Identify which cell holds the provided text, then report its (X, Y) central coordinate. 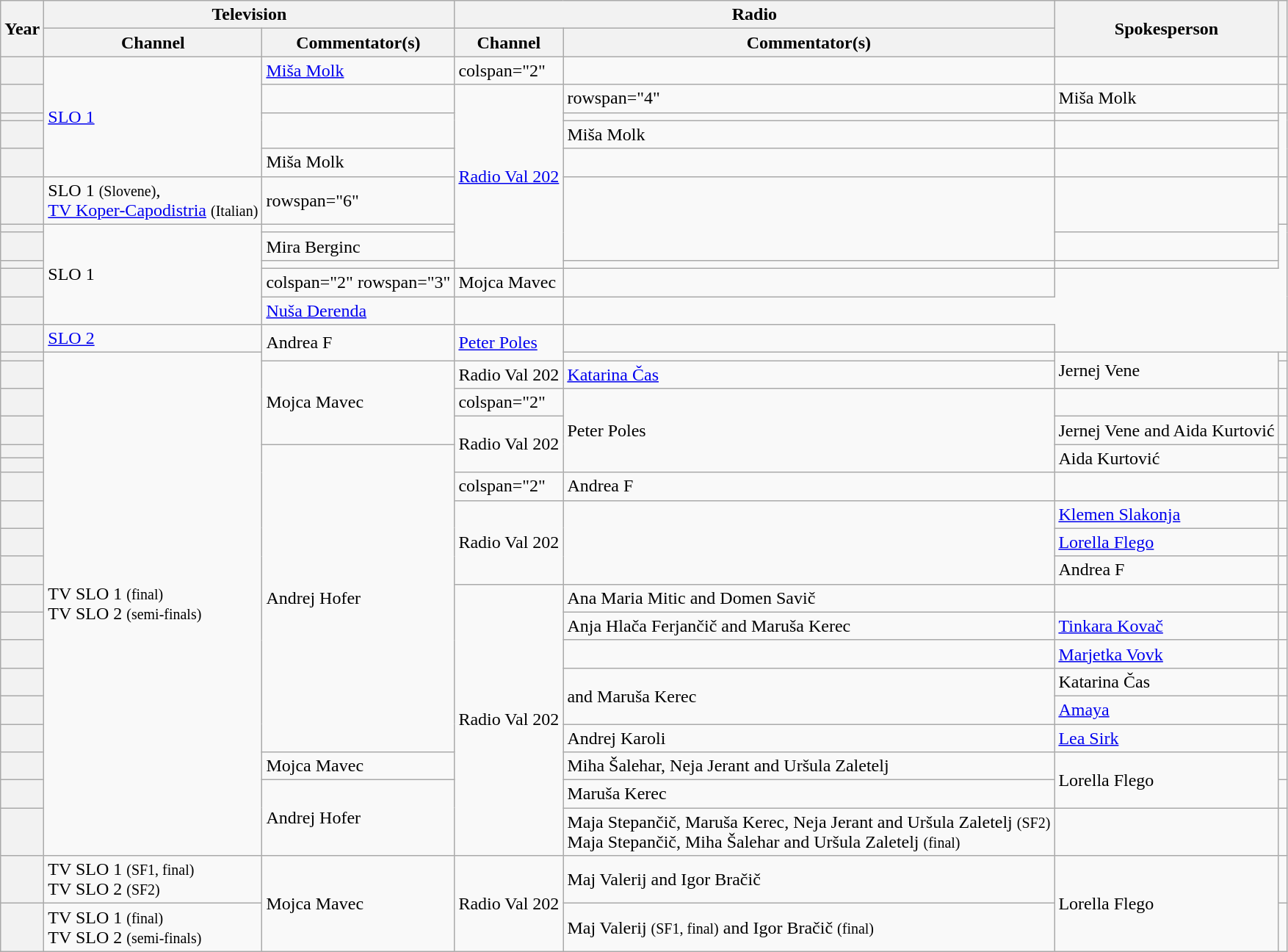
Ana Maria Mitic and Domen Savič (809, 598)
rowspan="4" (809, 98)
Jernej Vene (1166, 370)
SLO 1 (Slovene), TV Koper-Capodistria (Italian) (153, 200)
TV SLO 1 (SF1, final)TV SLO 2 (SF2) (153, 880)
Maj Valerij and Igor Bračič (809, 880)
Nuša Derenda (358, 311)
Miha Šalehar, Neja Jerant and Uršula Zaletelj (809, 766)
Mira Berginc (358, 246)
Maj Valerij (SF1, final) and Igor Bračič (final) (809, 927)
SLO 2 (153, 339)
Maruša Kerec (809, 794)
Anja Hlača Ferjančič and Maruša Kerec (809, 626)
Television (250, 15)
Aida Kurtović (1166, 458)
rowspan="6" (358, 200)
Lea Sirk (1166, 738)
Andrej Karoli (809, 738)
Spokesperson (1166, 29)
Jernej Vene and Aida Kurtović (1166, 430)
Tinkara Kovač (1166, 626)
Amaya (1166, 710)
colspan="2" rowspan="3" (358, 282)
Year (22, 29)
Radio (755, 15)
Marjetka Vovk (1166, 654)
Klemen Slakonja (1166, 514)
Maja Stepančič, Maruša Kerec, Neja Jerant and Uršula Zaletelj (SF2)Maja Stepančič, Miha Šalehar and Uršula Zaletelj (final) (809, 832)
and Maruša Kerec (809, 696)
